Capture the cell that displays the provided text and extract its [x, y] central coordinate. 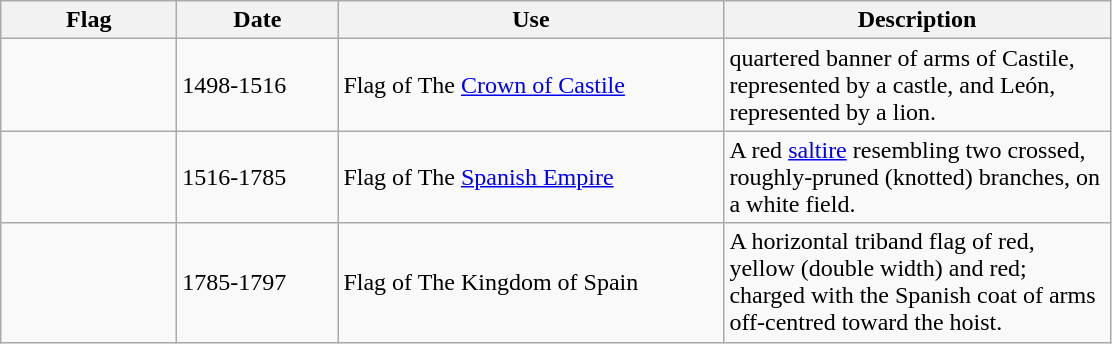
1785-1797 [258, 282]
Flag of The Spanish Empire [531, 177]
A red saltire resembling two crossed, roughly-pruned (knotted) branches, on a white field. [917, 177]
quartered banner of arms of Castile, represented by a castle, and León, represented by a lion. [917, 85]
Flag of The Crown of Castile [531, 85]
1498-1516 [258, 85]
Flag [89, 20]
Description [917, 20]
Date [258, 20]
A horizontal triband flag of red, yellow (double width) and red; charged with the Spanish coat of arms off-centred toward the hoist. [917, 282]
1516-1785 [258, 177]
Use [531, 20]
Flag of The Kingdom of Spain [531, 282]
